Identify which cell holds the provided text, then report its [x, y] central coordinate. 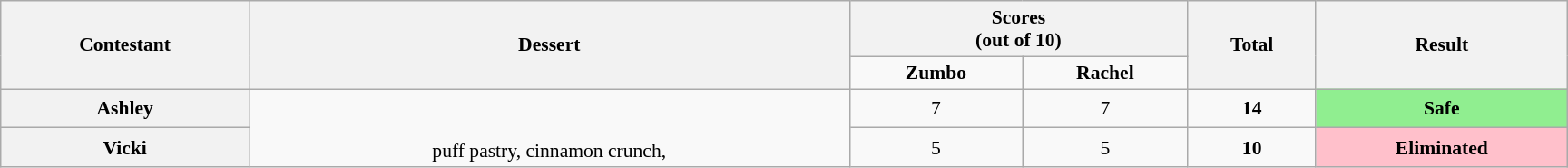
Eliminated [1441, 147]
Dessert [549, 45]
Vicki [125, 147]
Safe [1441, 109]
Zumbo [936, 73]
Contestant [125, 45]
14 [1252, 109]
10 [1252, 147]
Ashley [125, 109]
Total [1252, 45]
puff pastry, cinnamon crunch, [549, 129]
Result [1441, 45]
Rachel [1105, 73]
Scores(out of 10) [1018, 29]
